Determine the (X, Y) coordinate at the center of the cell enclosing the given text.  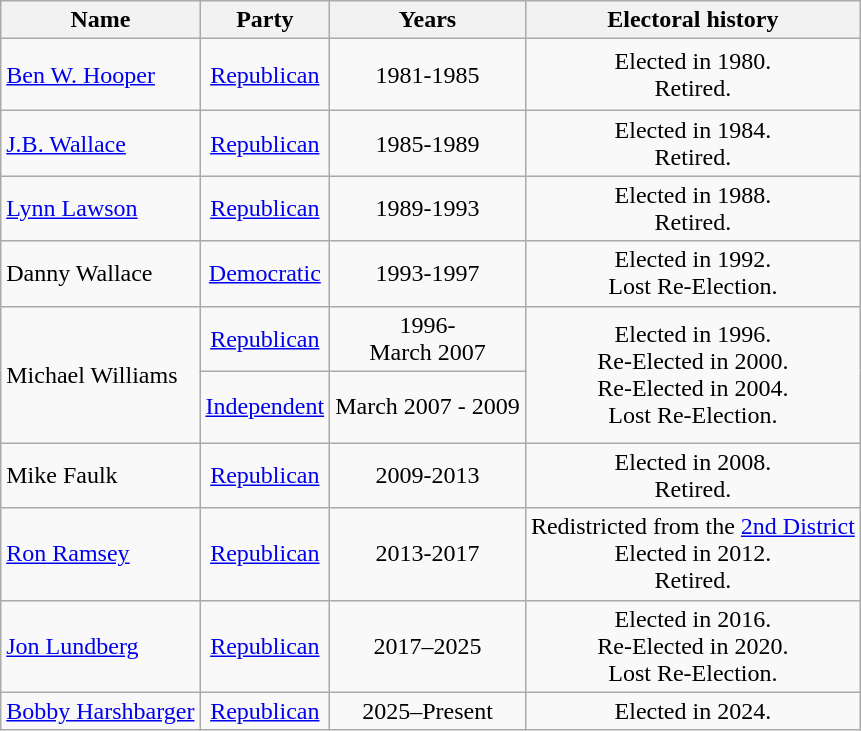
Bobby Harshbarger (100, 711)
2013-2017 (428, 554)
1996- March 2007 (428, 338)
Ron Ramsey (100, 554)
March 2007 - 2009 (428, 407)
1989-1993 (428, 208)
Mike Faulk (100, 476)
J.B. Wallace (100, 144)
Elected in 2024. (692, 711)
Jon Lundberg (100, 646)
1993-1997 (428, 274)
Elected in 2016. Re-Elected in 2020. Lost Re-Election. (692, 646)
Elected in 1992. Lost Re-Election. (692, 274)
Ben W. Hooper (100, 75)
Redistricted from the 2nd DistrictElected in 2012. Retired. (692, 554)
1981-1985 (428, 75)
Party (265, 20)
Independent (265, 407)
Elected in 1988. Retired. (692, 208)
Years (428, 20)
Elected in 1984. Retired. (692, 144)
Lynn Lawson (100, 208)
2025–Present (428, 711)
Name (100, 20)
Electoral history (692, 20)
2009-2013 (428, 476)
Elected in 2008. Retired. (692, 476)
Elected in 1980. Retired. (692, 75)
Danny Wallace (100, 274)
Elected in 1996. Re-Elected in 2000. Re-Elected in 2004. Lost Re-Election. (692, 374)
Democratic (265, 274)
1985-1989 (428, 144)
Michael Williams (100, 374)
2017–2025 (428, 646)
